Output the (x, y) coordinate of the center of the cell containing the given text.  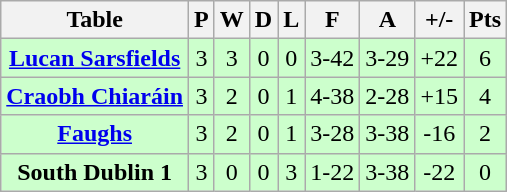
3-29 (388, 58)
Pts (486, 20)
P (202, 20)
Craobh Chiaráin (95, 96)
6 (486, 58)
D (263, 20)
+22 (440, 58)
F (332, 20)
3-42 (332, 58)
-22 (440, 172)
4 (486, 96)
L (292, 20)
+15 (440, 96)
A (388, 20)
3-28 (332, 134)
1-22 (332, 172)
W (232, 20)
2-28 (388, 96)
South Dublin 1 (95, 172)
+/- (440, 20)
Lucan Sarsfields (95, 58)
Faughs (95, 134)
4-38 (332, 96)
-16 (440, 134)
Table (95, 20)
